Identify which cell holds the provided text, then report its (x, y) central coordinate. 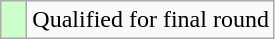
Qualified for final round (151, 20)
